Determine the [x, y] coordinate at the center of the cell enclosing the given text.  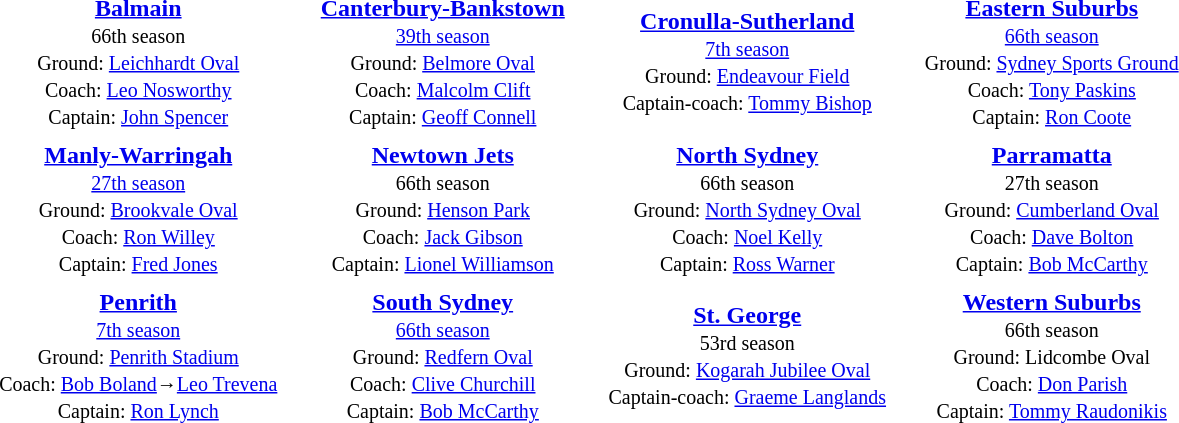
Newtown Jets66th seasonGround: Henson Park Coach: Jack GibsonCaptain: Lionel Williamson [443, 209]
North Sydney66th seasonGround: North Sydney Oval Coach: Noel KellyCaptain: Ross Warner [747, 209]
